Detect which cell encompasses the target text, then output its (x, y) center coordinate. 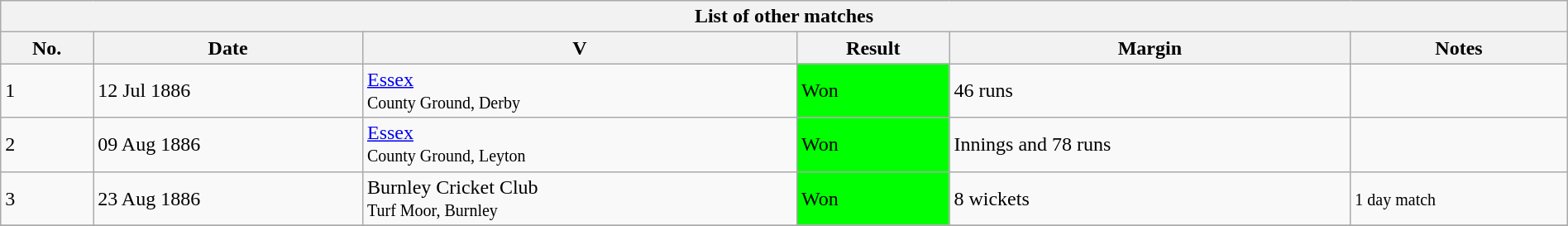
1 (47, 91)
12 Jul 1886 (228, 91)
Essex County Ground, Leyton (579, 144)
23 Aug 1886 (228, 199)
Notes (1459, 48)
Burnley Cricket Club Turf Moor, Burnley (579, 199)
V (579, 48)
Result (873, 48)
2 (47, 144)
09 Aug 1886 (228, 144)
Essex County Ground, Derby (579, 91)
No. (47, 48)
Margin (1150, 48)
3 (47, 199)
1 day match (1459, 199)
8 wickets (1150, 199)
Innings and 78 runs (1150, 144)
List of other matches (784, 17)
Date (228, 48)
46 runs (1150, 91)
